Find where the given text appears and provide that cell's center as [X, Y] coordinate. 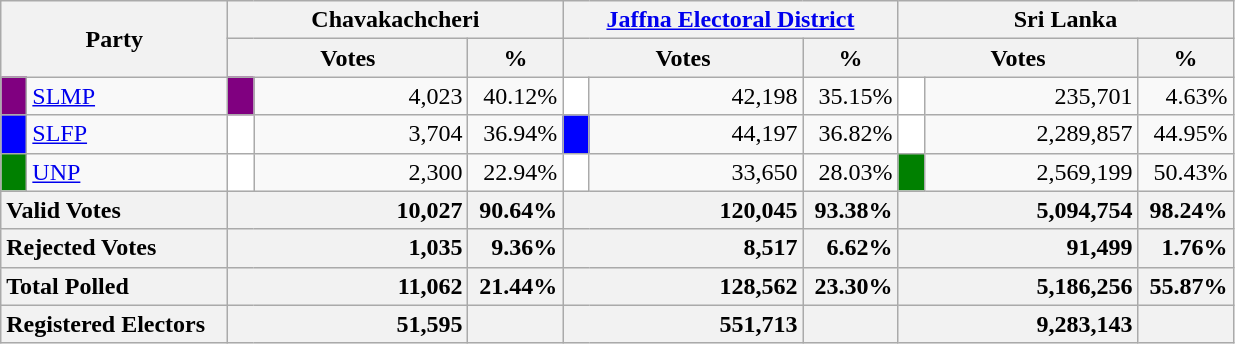
Total Polled [114, 286]
SLMP [128, 96]
8,517 [683, 248]
Valid Votes [114, 210]
1.76% [1186, 248]
4,023 [361, 96]
11,062 [348, 286]
35.15% [850, 96]
36.82% [850, 134]
551,713 [683, 324]
3,704 [361, 134]
91,499 [1018, 248]
22.94% [516, 172]
40.12% [516, 96]
44,197 [696, 134]
90.64% [516, 210]
10,027 [348, 210]
44.95% [1186, 134]
1,035 [348, 248]
6.62% [850, 248]
Party [114, 39]
28.03% [850, 172]
2,300 [361, 172]
50.43% [1186, 172]
235,701 [1031, 96]
UNP [128, 172]
4.63% [1186, 96]
SLFP [128, 134]
Chavakachcheri [396, 20]
55.87% [1186, 286]
5,186,256 [1018, 286]
Registered Electors [114, 324]
128,562 [683, 286]
42,198 [696, 96]
Rejected Votes [114, 248]
23.30% [850, 286]
9.36% [516, 248]
120,045 [683, 210]
5,094,754 [1018, 210]
51,595 [348, 324]
Sri Lanka [1066, 20]
2,289,857 [1031, 134]
93.38% [850, 210]
98.24% [1186, 210]
36.94% [516, 134]
33,650 [696, 172]
21.44% [516, 286]
2,569,199 [1031, 172]
9,283,143 [1018, 324]
Jaffna Electoral District [730, 20]
